Determine the (X, Y) coordinate at the center of the cell enclosing the given text.  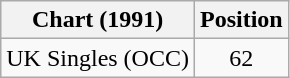
Chart (1991) (98, 20)
UK Singles (OCC) (98, 58)
62 (241, 58)
Position (241, 20)
